Detect which cell encompasses the target text, then output its (X, Y) center coordinate. 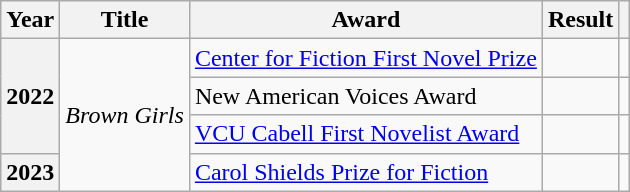
New American Voices Award (366, 96)
2022 (30, 96)
VCU Cabell First Novelist Award (366, 134)
Brown Girls (125, 115)
Year (30, 20)
Result (580, 20)
Center for Fiction First Novel Prize (366, 58)
Title (125, 20)
Award (366, 20)
2023 (30, 172)
Carol Shields Prize for Fiction (366, 172)
